Output the [X, Y] coordinate of the center of the cell containing the given text.  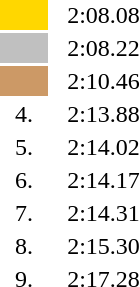
7. [24, 213]
5. [24, 147]
4. [24, 114]
8. [24, 246]
6. [24, 180]
